Determine the (X, Y) coordinate at the center of the cell enclosing the given text.  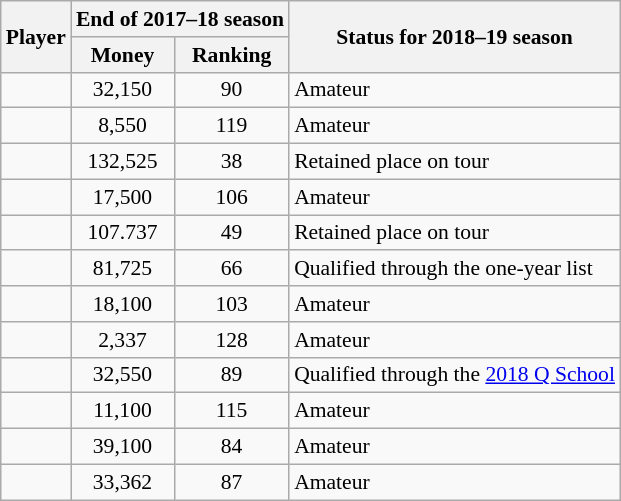
39,100 (122, 447)
Money (122, 55)
119 (232, 126)
32,550 (122, 375)
2,337 (122, 340)
18,100 (122, 304)
Qualified through the 2018 Q School (454, 375)
66 (232, 269)
49 (232, 233)
End of 2017–18 season (180, 19)
128 (232, 340)
33,362 (122, 482)
81,725 (122, 269)
84 (232, 447)
Player (36, 36)
89 (232, 375)
87 (232, 482)
11,100 (122, 411)
103 (232, 304)
Status for 2018–19 season (454, 36)
Ranking (232, 55)
132,525 (122, 162)
107.737 (122, 233)
38 (232, 162)
90 (232, 90)
8,550 (122, 126)
17,500 (122, 197)
32,150 (122, 90)
Qualified through the one-year list (454, 269)
115 (232, 411)
106 (232, 197)
